Scan for the cell matching the given text and deliver its (X, Y) coordinate at center. 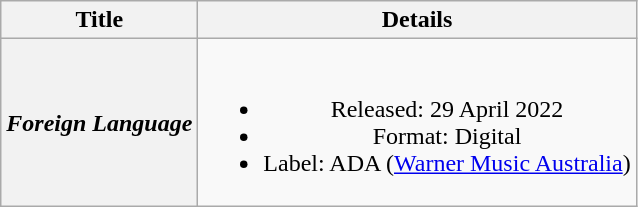
Released: 29 April 2022Format: DigitalLabel: ADA (Warner Music Australia) (417, 122)
Details (417, 20)
Title (100, 20)
Foreign Language (100, 122)
